Provide the (X, Y) coordinate of the cell's center where the given text is located.  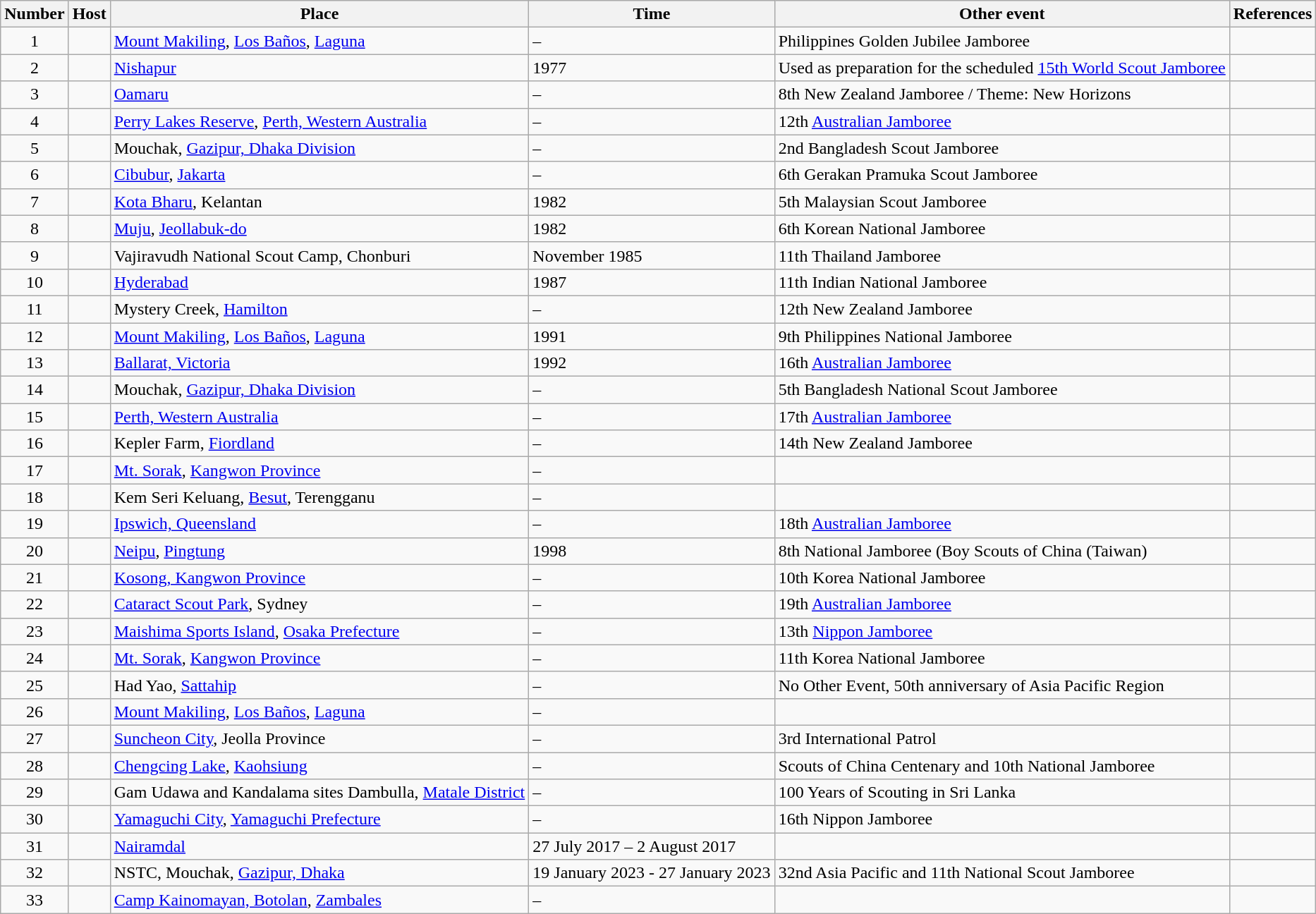
30 (35, 819)
Maishima Sports Island, Osaka Prefecture (319, 631)
Time (652, 14)
Gam Udawa and Kandalama sites Dambulla, Matale District (319, 793)
23 (35, 631)
4 (35, 121)
1 (35, 41)
5th Malaysian Scout Jamboree (1001, 202)
11th Korea National Jamboree (1001, 658)
17 (35, 470)
18th Australian Jamboree (1001, 524)
5 (35, 148)
7 (35, 202)
Yamaguchi City, Yamaguchi Prefecture (319, 819)
Ipswich, Queensland (319, 524)
Place (319, 14)
12th Australian Jamboree (1001, 121)
Cataract Scout Park, Sydney (319, 604)
Perth, Western Australia (319, 417)
21 (35, 578)
16 (35, 444)
Nairamdal (319, 846)
6th Gerakan Pramuka Scout Jamboree (1001, 175)
12 (35, 336)
3rd International Patrol (1001, 738)
No Other Event, 50th anniversary of Asia Pacific Region (1001, 685)
3 (35, 95)
8th National Jamboree (Boy Scouts of China (Taiwan) (1001, 551)
Camp Kainomayan, Botolan, Zambales (319, 900)
33 (35, 900)
17th Australian Jamboree (1001, 417)
16th Nippon Jamboree (1001, 819)
100 Years of Scouting in Sri Lanka (1001, 793)
11th Thailand Jamboree (1001, 255)
27 (35, 738)
Philippines Golden Jubilee Jamboree (1001, 41)
26 (35, 712)
13 (35, 363)
18 (35, 497)
1992 (652, 363)
8th New Zealand Jamboree / Theme: New Horizons (1001, 95)
13th Nippon Jamboree (1001, 631)
1991 (652, 336)
Scouts of China Centenary and 10th National Jamboree (1001, 765)
8 (35, 228)
15 (35, 417)
6 (35, 175)
12th New Zealand Jamboree (1001, 309)
Had Yao, Sattahip (319, 685)
10 (35, 282)
5th Bangladesh National Scout Jamboree (1001, 390)
1987 (652, 282)
1977 (652, 68)
11th Indian National Jamboree (1001, 282)
25 (35, 685)
9th Philippines National Jamboree (1001, 336)
2 (35, 68)
Kosong, Kangwon Province (319, 578)
27 July 2017 – 2 August 2017 (652, 846)
16th Australian Jamboree (1001, 363)
Kota Bharu, Kelantan (319, 202)
Other event (1001, 14)
Mystery Creek, Hamilton (319, 309)
9 (35, 255)
Vajiravudh National Scout Camp, Chonburi (319, 255)
Host (89, 14)
Suncheon City, Jeolla Province (319, 738)
32 (35, 873)
Used as preparation for the scheduled 15th World Scout Jamboree (1001, 68)
19th Australian Jamboree (1001, 604)
20 (35, 551)
Kem Seri Keluang, Besut, Terengganu (319, 497)
NSTC, Mouchak, Gazipur, Dhaka (319, 873)
19 January 2023 - 27 January 2023 (652, 873)
11 (35, 309)
29 (35, 793)
31 (35, 846)
19 (35, 524)
Ballarat, Victoria (319, 363)
Kepler Farm, Fiordland (319, 444)
6th Korean National Jamboree (1001, 228)
2nd Bangladesh Scout Jamboree (1001, 148)
24 (35, 658)
14th New Zealand Jamboree (1001, 444)
32nd Asia Pacific and 11th National Scout Jamboree (1001, 873)
References (1272, 14)
Muju, Jeollabuk-do (319, 228)
Number (35, 14)
14 (35, 390)
Chengcing Lake, Kaohsiung (319, 765)
22 (35, 604)
November 1985 (652, 255)
Cibubur, Jakarta (319, 175)
Oamaru (319, 95)
Nishapur (319, 68)
1998 (652, 551)
Hyderabad (319, 282)
28 (35, 765)
Perry Lakes Reserve, Perth, Western Australia (319, 121)
Neipu, Pingtung (319, 551)
10th Korea National Jamboree (1001, 578)
